Determine the (x, y) coordinate at the center of the cell enclosing the given text.  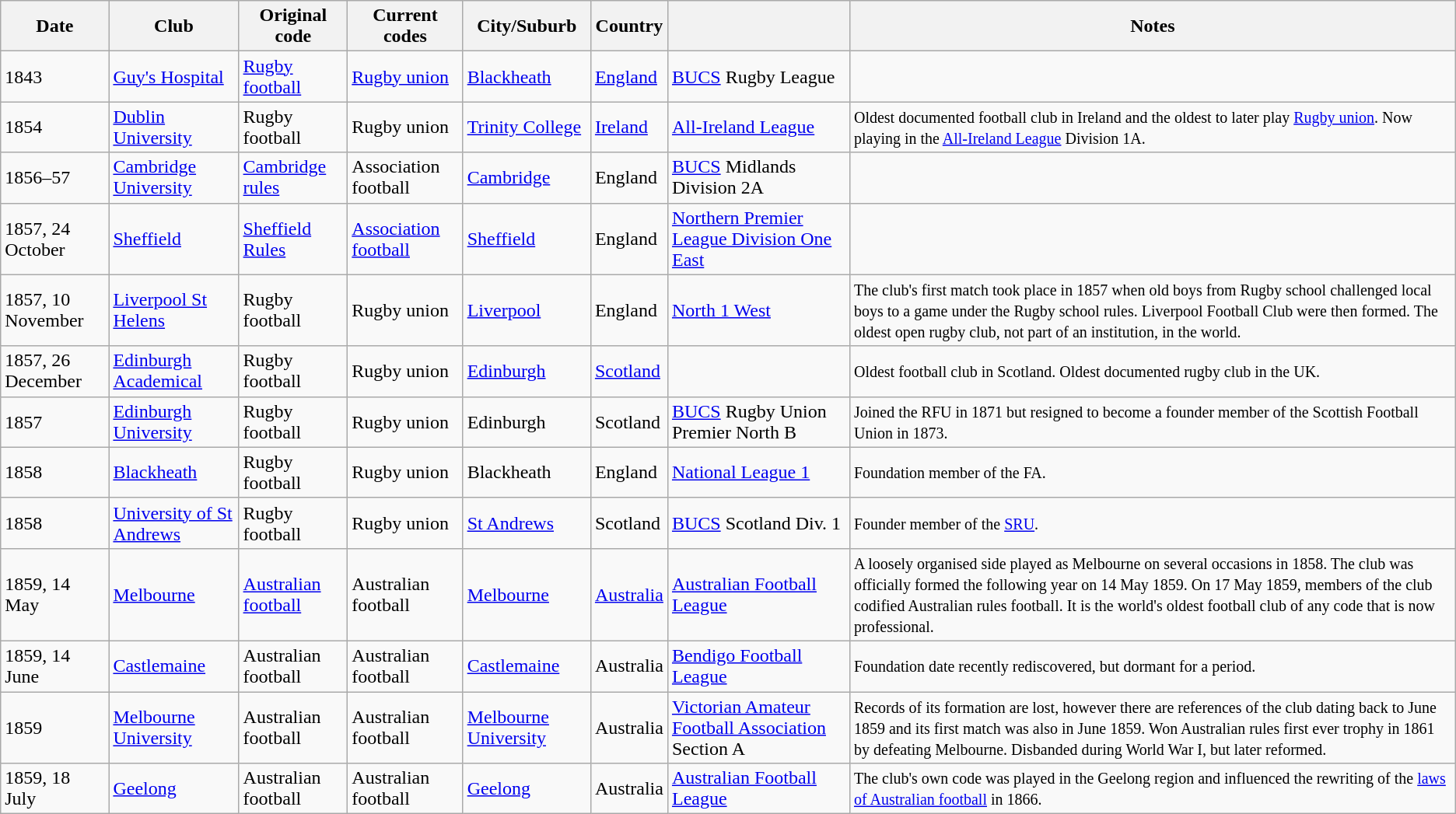
1857 (54, 421)
BUCS Rugby Union Premier North B (758, 421)
Foundation member of the FA. (1153, 473)
Liverpool St Helens (174, 310)
Country (628, 26)
1859 (54, 728)
Edinburgh University (174, 421)
All-Ireland League (758, 128)
Oldest football club in Scotland. Oldest documented rugby club in the UK. (1153, 372)
Sheffield Rules (293, 239)
Foundation date recently rediscovered, but dormant for a period. (1153, 666)
1857, 24 October (54, 239)
Original code (293, 26)
1854 (54, 128)
Founder member of the SRU. (1153, 522)
Guy's Hospital (174, 76)
1859, 18 July (54, 788)
Cambridge University (174, 177)
The club's own code was played in the Geelong region and influenced the rewriting of the laws of Australian football in 1866. (1153, 788)
1859, 14 June (54, 666)
Current codes (405, 26)
1857, 10 November (54, 310)
BUCS Midlands Division 2A (758, 177)
Edinburgh Academical (174, 372)
Oldest documented football club in Ireland and the oldest to later play Rugby union. Now playing in the All-Ireland League Division 1A. (1153, 128)
1859, 14 May (54, 594)
Ireland (628, 128)
BUCS Scotland Div. 1 (758, 522)
1857, 26 December (54, 372)
University of St Andrews (174, 522)
National League 1 (758, 473)
Victorian Amateur Football Association Section A (758, 728)
Cambridge rules (293, 177)
Liverpool (527, 310)
Date (54, 26)
Cambridge (527, 177)
City/Suburb (527, 26)
Trinity College (527, 128)
1843 (54, 76)
Notes (1153, 26)
Northern Premier League Division One East (758, 239)
Joined the RFU in 1871 but resigned to become a founder member of the Scottish Football Union in 1873. (1153, 421)
Bendigo Football League (758, 666)
North 1 West (758, 310)
BUCS Rugby League (758, 76)
Dublin University (174, 128)
St Andrews (527, 522)
Club (174, 26)
1856–57 (54, 177)
